Locate the cell with the specified text and output its (X, Y) center coordinate. 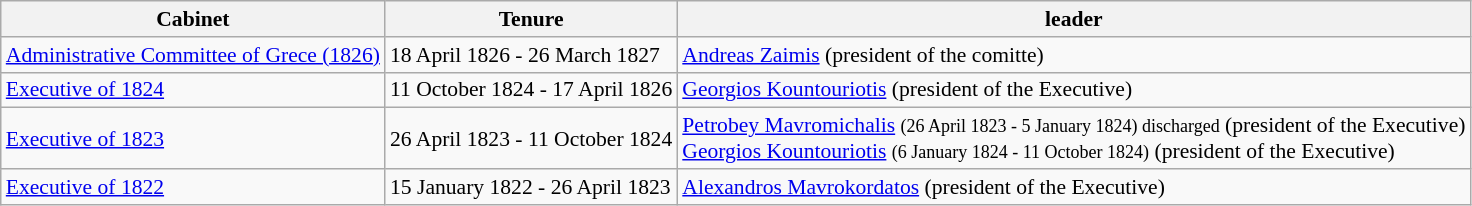
Andreas Zaimis (president of the comitte) (1074, 55)
Georgios Kountouriotis (president of the Executive) (1074, 90)
Cabinet (193, 19)
Administrative Committee of Grece (1826) (193, 55)
Executive of 1824 (193, 90)
11 October 1824 - 17 April 1826 (531, 90)
Executive of 1822 (193, 187)
15 January 1822 - 26 April 1823 (531, 187)
leader (1074, 19)
26 April 1823 - 11 October 1824 (531, 138)
18 April 1826 - 26 March 1827 (531, 55)
Tenure (531, 19)
Executive of 1823 (193, 138)
Alexandros Mavrokordatos (president of the Executive) (1074, 187)
